Search for the cell housing the specified text and yield its [x, y] center coordinate. 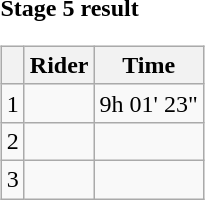
1 [12, 103]
Time [148, 65]
Rider [59, 65]
2 [12, 141]
3 [12, 179]
9h 01' 23" [148, 103]
